From the cell containing the given text, extract its center point as [X, Y] coordinate. 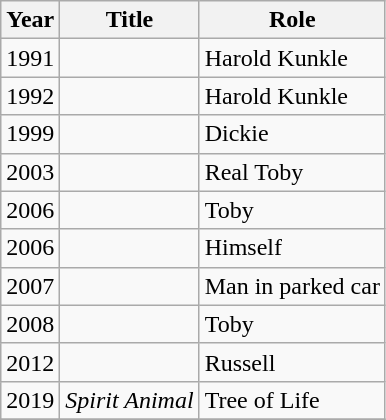
2019 [30, 400]
1991 [30, 58]
2003 [30, 172]
Man in parked car [292, 286]
Role [292, 20]
2008 [30, 324]
2007 [30, 286]
Title [130, 20]
Russell [292, 362]
Himself [292, 248]
1999 [30, 134]
Dickie [292, 134]
Spirit Animal [130, 400]
Tree of Life [292, 400]
Real Toby [292, 172]
Year [30, 20]
1992 [30, 96]
2012 [30, 362]
